Determine the (x, y) coordinate at the center of the cell enclosing the given text.  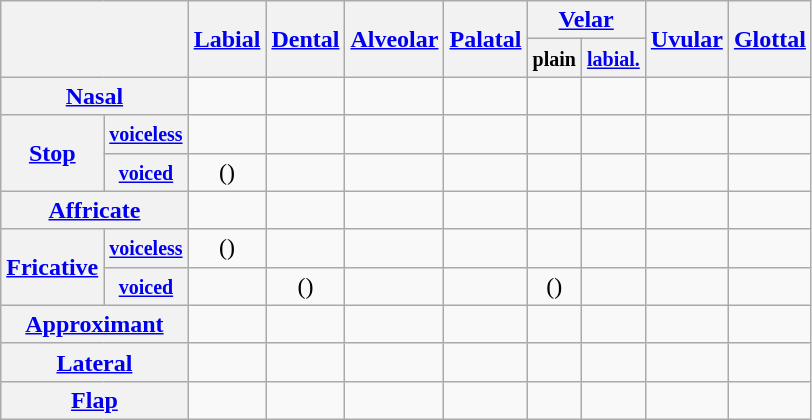
Uvular (686, 39)
Dental (306, 39)
Fricative (52, 267)
Alveolar (394, 39)
Glottal (770, 39)
labial. (613, 58)
Stop (52, 153)
Velar (586, 20)
Lateral (94, 362)
Flap (94, 400)
Palatal (486, 39)
Labial (227, 39)
Nasal (94, 96)
plain (554, 58)
Affricate (94, 210)
Approximant (94, 324)
